From the cell containing the given text, extract its center point as [X, Y] coordinate. 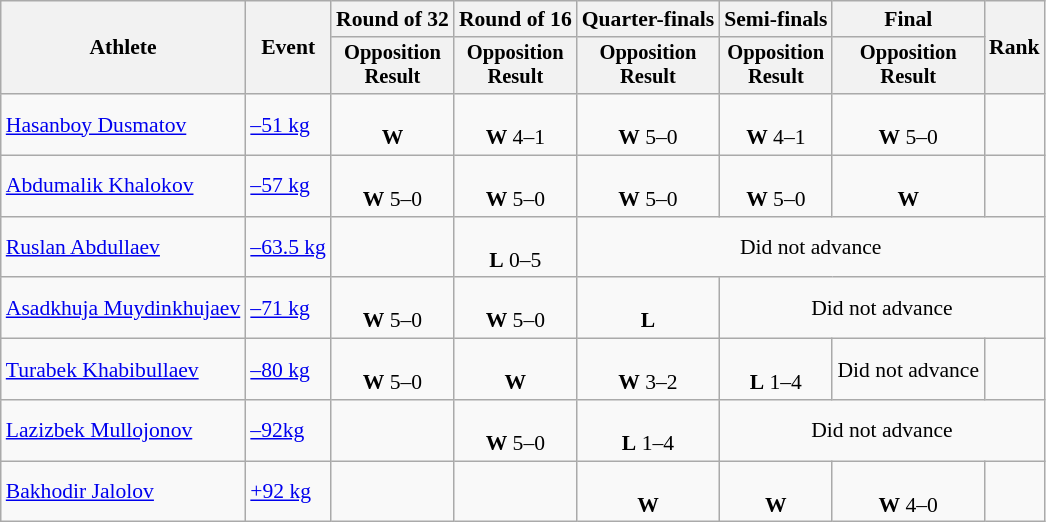
Round of 16 [516, 19]
Turabek Khabibullaev [124, 370]
Hasanboy Dusmatov [124, 124]
–57 kg [288, 186]
W 4–0 [908, 492]
Round of 32 [392, 19]
W 3–2 [648, 370]
–71 kg [288, 308]
Athlete [124, 48]
L [648, 308]
Quarter-finals [648, 19]
Ruslan Abdullaev [124, 248]
Bakhodir Jalolov [124, 492]
+92 kg [288, 492]
–63.5 kg [288, 248]
–80 kg [288, 370]
Lazizbek Mullojonov [124, 430]
–92kg [288, 430]
Abdumalik Khalokov [124, 186]
L 0–5 [516, 248]
Final [908, 19]
Event [288, 48]
–51 kg [288, 124]
Semi-finals [776, 19]
Rank [1014, 48]
Asadkhuja Muydinkhujaev [124, 308]
